Determine the (X, Y) coordinate at the center of the cell enclosing the given text.  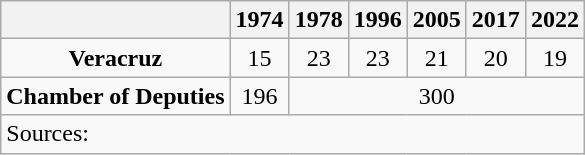
2022 (554, 20)
Chamber of Deputies (116, 96)
2017 (496, 20)
15 (260, 58)
21 (436, 58)
19 (554, 58)
Veracruz (116, 58)
1974 (260, 20)
1978 (318, 20)
1996 (378, 20)
196 (260, 96)
2005 (436, 20)
Sources: (293, 134)
20 (496, 58)
300 (436, 96)
